Return [x, y] of the center of cell containing provided text 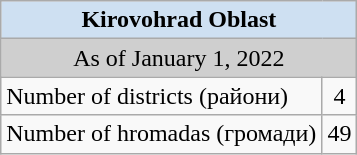
49 [340, 134]
As of January 1, 2022 [179, 58]
Number of hromadas (громади) [162, 134]
Number of districts (райони) [162, 96]
4 [340, 96]
Kirovohrad Oblast [179, 20]
